Extract the (x, y) coordinate from the center of the cell holding the provided text.  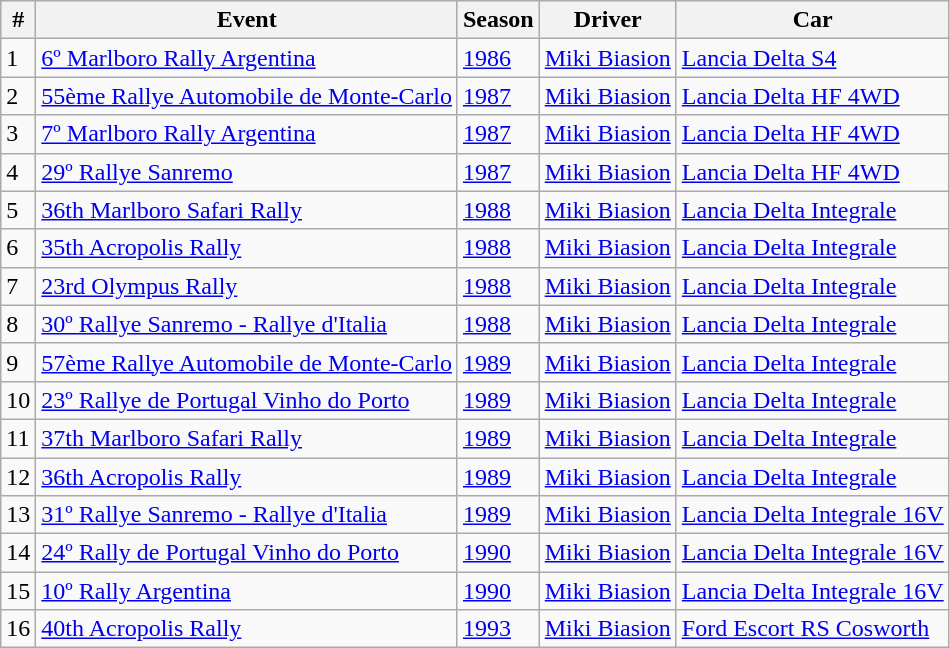
Ford Escort RS Cosworth (812, 629)
57ème Rallye Automobile de Monte-Carlo (247, 362)
2 (18, 96)
6º Marlboro Rally Argentina (247, 58)
Season (498, 20)
10º Rally Argentina (247, 591)
9 (18, 362)
3 (18, 134)
36th Marlboro Safari Rally (247, 210)
8 (18, 324)
40th Acropolis Rally (247, 629)
1 (18, 58)
55ème Rallye Automobile de Monte-Carlo (247, 96)
7º Marlboro Rally Argentina (247, 134)
24º Rally de Portugal Vinho do Porto (247, 553)
Event (247, 20)
37th Marlboro Safari Rally (247, 438)
6 (18, 248)
23rd Olympus Rally (247, 286)
11 (18, 438)
23º Rallye de Portugal Vinho do Porto (247, 400)
31º Rallye Sanremo - Rallye d'Italia (247, 515)
4 (18, 172)
Lancia Delta S4 (812, 58)
5 (18, 210)
35th Acropolis Rally (247, 248)
16 (18, 629)
13 (18, 515)
Car (812, 20)
1986 (498, 58)
1993 (498, 629)
# (18, 20)
36th Acropolis Rally (247, 477)
10 (18, 400)
15 (18, 591)
30º Rallye Sanremo - Rallye d'Italia (247, 324)
29º Rallye Sanremo (247, 172)
12 (18, 477)
14 (18, 553)
Driver (608, 20)
7 (18, 286)
